Capture the cell that displays the provided text and extract its (x, y) central coordinate. 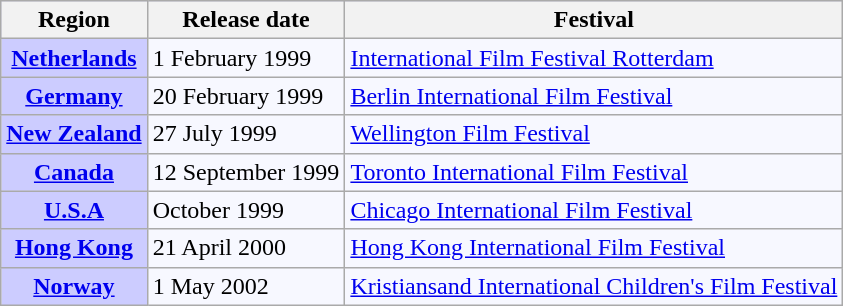
1 May 2002 (246, 286)
21 April 2000 (246, 248)
New Zealand (74, 134)
Berlin International Film Festival (594, 96)
Hong Kong (74, 248)
International Film Festival Rotterdam (594, 58)
Festival (594, 20)
1 February 1999 (246, 58)
Norway (74, 286)
Hong Kong International Film Festival (594, 248)
Germany (74, 96)
Kristiansand International Children's Film Festival (594, 286)
Toronto International Film Festival (594, 172)
12 September 1999 (246, 172)
20 February 1999 (246, 96)
Canada (74, 172)
Region (74, 20)
Netherlands (74, 58)
Release date (246, 20)
Wellington Film Festival (594, 134)
Chicago International Film Festival (594, 210)
27 July 1999 (246, 134)
October 1999 (246, 210)
U.S.A (74, 210)
